Search for the cell housing the specified text and yield its [x, y] center coordinate. 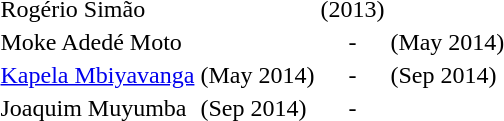
(May 2014) [258, 75]
